Provide the (x, y) coordinate of the cell's center where the given text is located.  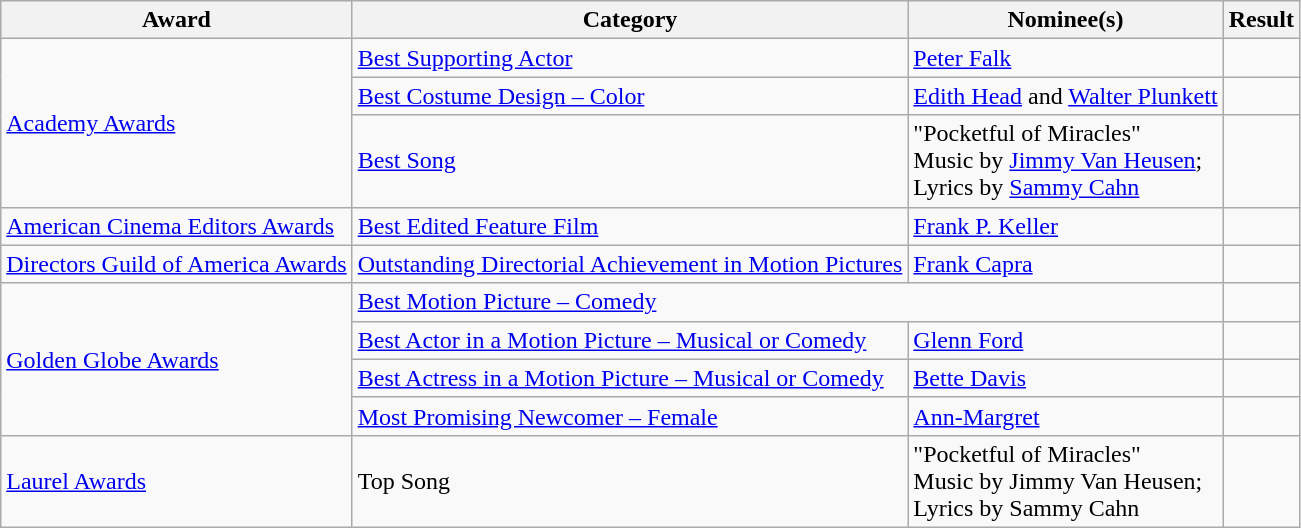
Frank P. Keller (1066, 226)
Golden Globe Awards (176, 359)
Best Edited Feature Film (630, 226)
Edith Head and Walter Plunkett (1066, 96)
Ann-Margret (1066, 416)
Glenn Ford (1066, 340)
Directors Guild of America Awards (176, 264)
Best Song (630, 161)
Nominee(s) (1066, 20)
Best Actress in a Motion Picture – Musical or Comedy (630, 378)
Best Actor in a Motion Picture – Musical or Comedy (630, 340)
Award (176, 20)
Top Song (630, 481)
American Cinema Editors Awards (176, 226)
Bette Davis (1066, 378)
Best Costume Design – Color (630, 96)
Peter Falk (1066, 58)
Result (1261, 20)
Laurel Awards (176, 481)
Best Motion Picture – Comedy (788, 302)
Category (630, 20)
Frank Capra (1066, 264)
Best Supporting Actor (630, 58)
Most Promising Newcomer – Female (630, 416)
Outstanding Directorial Achievement in Motion Pictures (630, 264)
Academy Awards (176, 123)
